Pinpoint the cell where the given text exists, returning its (X, Y) midpoint coordinate. 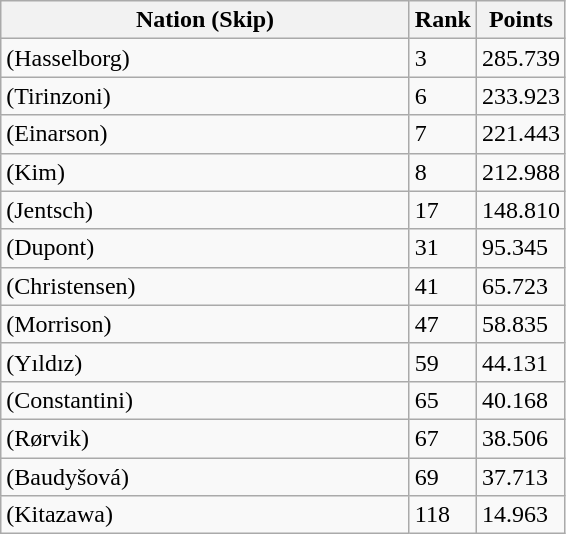
233.923 (520, 96)
95.345 (520, 248)
41 (442, 286)
59 (442, 362)
38.506 (520, 438)
(Christensen) (206, 286)
(Tirinzoni) (206, 96)
69 (442, 477)
(Dupont) (206, 248)
(Hasselborg) (206, 58)
148.810 (520, 210)
(Baudyšová) (206, 477)
65 (442, 400)
221.443 (520, 134)
212.988 (520, 172)
(Yıldız) (206, 362)
40.168 (520, 400)
14.963 (520, 515)
(Morrison) (206, 324)
(Kitazawa) (206, 515)
(Rørvik) (206, 438)
Nation (Skip) (206, 20)
(Constantini) (206, 400)
7 (442, 134)
6 (442, 96)
Points (520, 20)
118 (442, 515)
8 (442, 172)
58.835 (520, 324)
44.131 (520, 362)
Rank (442, 20)
285.739 (520, 58)
37.713 (520, 477)
67 (442, 438)
17 (442, 210)
31 (442, 248)
(Einarson) (206, 134)
65.723 (520, 286)
(Kim) (206, 172)
3 (442, 58)
(Jentsch) (206, 210)
47 (442, 324)
